Search for the cell housing the specified text and yield its (X, Y) center coordinate. 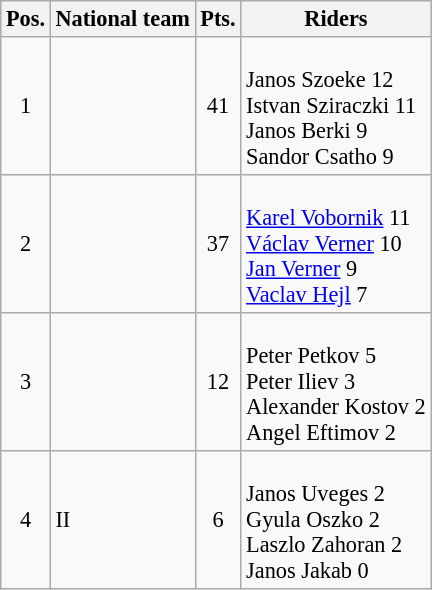
1 (26, 106)
2 (26, 243)
Pos. (26, 19)
Karel Vobornik 11 Václav Verner 10 Jan Verner 9 Vaclav Hejl 7 (336, 243)
3 (26, 381)
Riders (336, 19)
Pts. (218, 19)
Janos Uveges 2 Gyula Oszko 2 Laszlo Zahoran 2 Janos Jakab 0 (336, 519)
Janos Szoeke 12 Istvan Sziraczki 11 Janos Berki 9 Sandor Csatho 9 (336, 106)
Peter Petkov 5 Peter Iliev 3 Alexander Kostov 2 Angel Eftimov 2 (336, 381)
4 (26, 519)
National team (122, 19)
41 (218, 106)
6 (218, 519)
12 (218, 381)
II (122, 519)
37 (218, 243)
